Extract the [x, y] coordinate from the center of the cell holding the provided text.  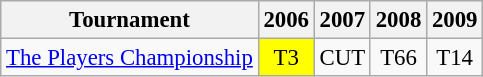
2007 [342, 20]
The Players Championship [130, 58]
2009 [455, 20]
T14 [455, 58]
T3 [286, 58]
T66 [398, 58]
2006 [286, 20]
2008 [398, 20]
CUT [342, 58]
Tournament [130, 20]
